For the text-containing cell, return its midpoint in [x, y] coordinate format. 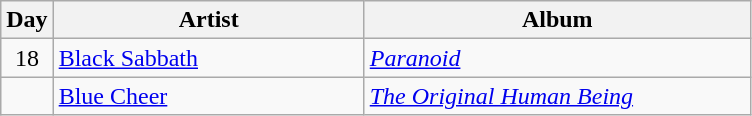
Album [557, 20]
The Original Human Being [557, 96]
Paranoid [557, 58]
Black Sabbath [208, 58]
18 [27, 58]
Artist [208, 20]
Blue Cheer [208, 96]
Day [27, 20]
